For the text-containing cell, return its midpoint in (X, Y) coordinate format. 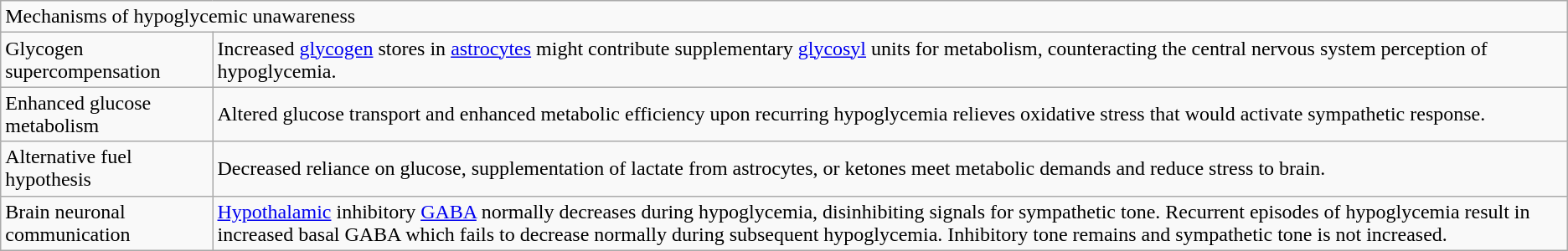
Alternative fuel hypothesis (107, 169)
Glycogen supercompensation (107, 60)
Decreased reliance on glucose, supplementation of lactate from astrocytes, or ketones meet metabolic demands and reduce stress to brain. (890, 169)
Mechanisms of hypoglycemic unawareness (784, 17)
Enhanced glucose metabolism (107, 114)
Brain neuronal communication (107, 223)
